Identify which cell holds the provided text, then report its [X, Y] central coordinate. 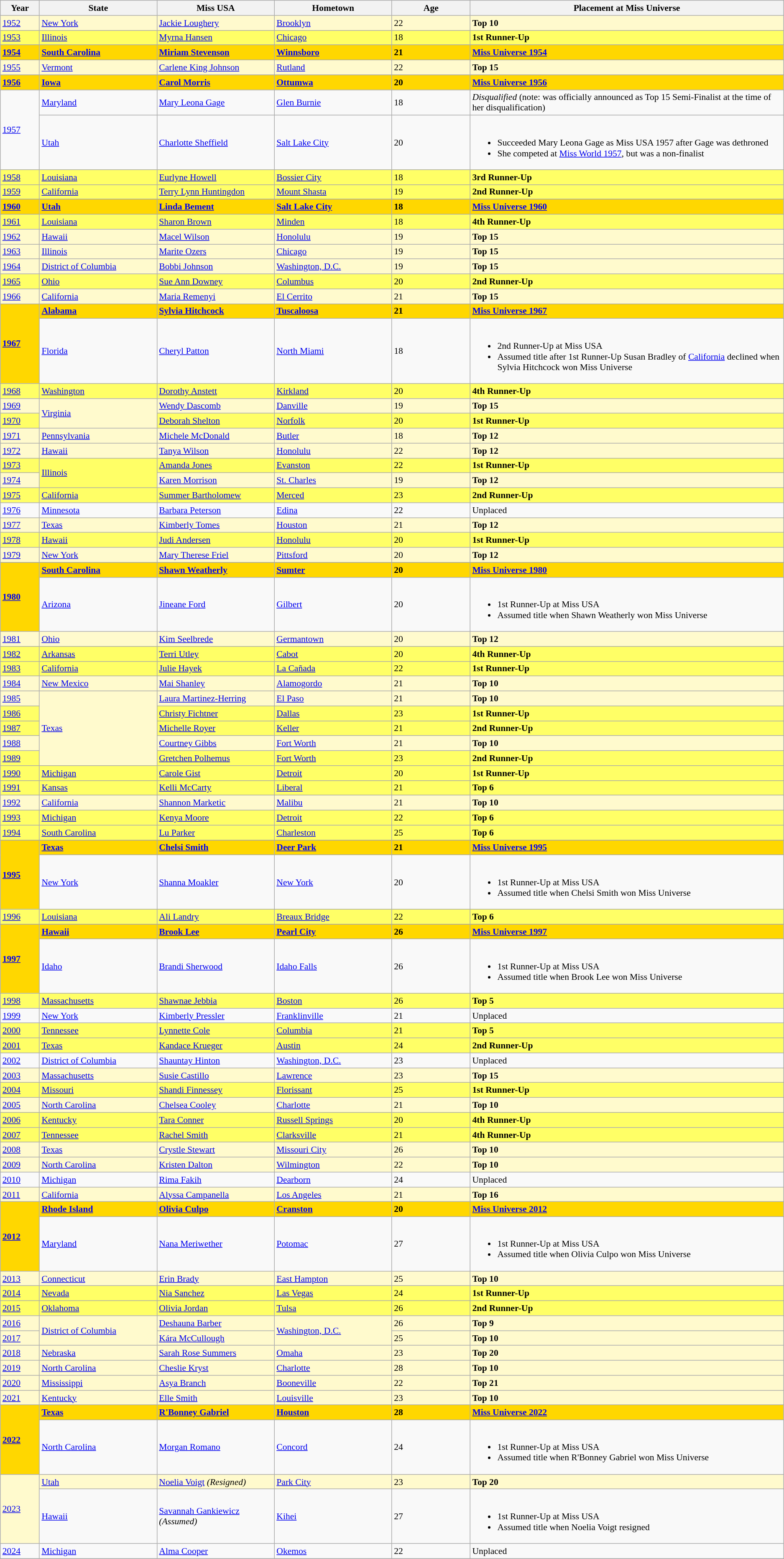
Idaho [98, 966]
Rhode Island [98, 1209]
1967 [20, 344]
Pittsford [333, 555]
Alabama [98, 311]
Mary Therese Friel [216, 555]
Pennsylvania [98, 436]
1992 [20, 803]
1963 [20, 252]
Top 9 [626, 1324]
1965 [20, 281]
1957 [20, 130]
Nevada [98, 1293]
Marite Ozers [216, 252]
1991 [20, 788]
2012 [20, 1236]
Erin Brady [216, 1279]
Linda Bement [216, 207]
Virginia [98, 413]
Omaha [333, 1353]
Minnesota [98, 510]
1973 [20, 465]
1982 [20, 654]
R'Bonney Gabriel [216, 1413]
2011 [20, 1195]
Alyssa Campanella [216, 1195]
1962 [20, 237]
Miss Universe 1954 [626, 53]
2008 [20, 1150]
2009 [20, 1165]
Lu Parker [216, 833]
Iowa [98, 82]
Kimberly Tomes [216, 525]
1988 [20, 744]
Asya Branch [216, 1383]
Breaux Bridge [333, 917]
North Miami [333, 351]
2024 [20, 1551]
Jackie Loughery [216, 23]
2020 [20, 1383]
El Cerrito [333, 296]
Rachel Smith [216, 1135]
1997 [20, 958]
Judi Andersen [216, 540]
Potomac [333, 1244]
2010 [20, 1180]
Danville [333, 406]
Christy Fichtner [216, 713]
Succeeded Mary Leona Gage as Miss USA 1957 after Gage was dethronedShe competed at Miss World 1957, but was a non-finalist [626, 143]
Jineane Ford [216, 604]
Dearborn [333, 1180]
Noelia Voigt (Resigned) [216, 1482]
1978 [20, 540]
Merced [333, 496]
Florissant [333, 1090]
Maria Remenyi [216, 296]
Miss Universe 2012 [626, 1209]
Dallas [333, 713]
2018 [20, 1353]
Booneville [333, 1383]
1985 [20, 699]
Brook Lee [216, 932]
Mount Shasta [333, 192]
Sharon Brown [216, 222]
Deer Park [333, 848]
Mississippi [98, 1383]
Crystle Stewart [216, 1150]
Shandi Finnessey [216, 1090]
Julie Hayek [216, 669]
Miriam Stevenson [216, 53]
Evanston [333, 465]
Carlene King Johnson [216, 68]
1971 [20, 436]
Pearl City [333, 932]
1954 [20, 53]
1st Runner-Up at Miss USAAssumed title when R'Bonney Gabriel won Miss Universe [626, 1447]
Brooklyn [333, 23]
Hometown [333, 8]
1964 [20, 267]
Cheryl Patton [216, 351]
Oklahoma [98, 1309]
Elle Smith [216, 1398]
Chelsea Cooley [216, 1105]
Miss Universe 1956 [626, 82]
Karen Morrison [216, 480]
Kansas [98, 788]
Cranston [333, 1209]
La Cañada [333, 669]
Alamogordo [333, 684]
Miss Universe 2022 [626, 1413]
Top 21 [626, 1383]
Norfolk [333, 421]
Miss Universe 1995 [626, 848]
1989 [20, 758]
2021 [20, 1398]
Olivia Culpo [216, 1209]
Miss USA [216, 8]
Morgan Romano [216, 1447]
Kristen Dalton [216, 1165]
1966 [20, 296]
Bobbi Johnson [216, 267]
1970 [20, 421]
Alma Cooper [216, 1551]
Las Vegas [333, 1293]
Edina [333, 510]
Sylvia Hitchcock [216, 311]
1980 [20, 597]
Cabot [333, 654]
Amanda Jones [216, 465]
2005 [20, 1105]
New Mexico [98, 684]
Miss Universe 1997 [626, 932]
Savannah Gankiewicz (Assumed) [216, 1516]
Connecticut [98, 1279]
Columbia [333, 1031]
1st Runner-Up at Miss USAAssumed title when Brook Lee won Miss Universe [626, 966]
1st Runner-Up at Miss USAAssumed title when Chelsi Smith won Miss Universe [626, 882]
Michele McDonald [216, 436]
Year [20, 8]
East Hampton [333, 1279]
Russell Springs [333, 1120]
Dorothy Anstett [216, 391]
Florida [98, 351]
2015 [20, 1309]
Los Angeles [333, 1195]
1976 [20, 510]
2004 [20, 1090]
1953 [20, 38]
1996 [20, 917]
1956 [20, 82]
Arkansas [98, 654]
Tulsa [333, 1309]
Terry Lynn Huntingdon [216, 192]
Wilmington [333, 1165]
1990 [20, 773]
Boston [333, 1001]
Rutland [333, 68]
1984 [20, 684]
Minden [333, 222]
1998 [20, 1001]
1986 [20, 713]
1983 [20, 669]
1st Runner-Up at Miss USAAssumed title when Shawn Weatherly won Miss Universe [626, 604]
1999 [20, 1016]
Miss Universe 1967 [626, 311]
Shanna Moakler [216, 882]
Tuscaloosa [333, 311]
Mary Leona Gage [216, 103]
Deshauna Barber [216, 1324]
2023 [20, 1509]
Louisville [333, 1398]
Top 16 [626, 1195]
1952 [20, 23]
Kimberly Pressler [216, 1016]
Park City [333, 1482]
Miss Universe 1980 [626, 570]
Susie Castillo [216, 1076]
Carole Gist [216, 773]
Deborah Shelton [216, 421]
El Paso [333, 699]
1987 [20, 728]
Macel Wilson [216, 237]
Columbus [333, 281]
Kirkland [333, 391]
Shannon Marketic [216, 803]
2013 [20, 1279]
Gretchen Polhemus [216, 758]
Brandi Sherwood [216, 966]
Gilbert [333, 604]
Liberal [333, 788]
Laura Martinez-Herring [216, 699]
Placement at Miss Universe [626, 8]
2006 [20, 1120]
Kim Seelbrede [216, 639]
Lawrence [333, 1076]
Nebraska [98, 1353]
Kelli McCarty [216, 788]
2016 [20, 1324]
1958 [20, 177]
Miss Universe 1960 [626, 207]
Germantown [333, 639]
Arizona [98, 604]
1960 [20, 207]
1972 [20, 451]
Tanya Wilson [216, 451]
Glen Burnie [333, 103]
1st Runner-Up at Miss USAAssumed title when Olivia Culpo won Miss Universe [626, 1244]
Sumter [333, 570]
1995 [20, 875]
Shawnae Jebbia [216, 1001]
St. Charles [333, 480]
Bossier City [333, 177]
1961 [20, 222]
Carol Morris [216, 82]
2019 [20, 1368]
Terri Utley [216, 654]
Chelsi Smith [216, 848]
Myrna Hansen [216, 38]
Age [431, 8]
State [98, 8]
2007 [20, 1135]
2002 [20, 1061]
Shawn Weatherly [216, 570]
Mai Shanley [216, 684]
Michelle Royer [216, 728]
Courtney Gibbs [216, 744]
Nia Sanchez [216, 1293]
2000 [20, 1031]
Olivia Jordan [216, 1309]
1974 [20, 480]
Kandace Krueger [216, 1045]
1977 [20, 525]
1979 [20, 555]
Ottumwa [333, 82]
Shauntay Hinton [216, 1061]
Missouri [98, 1090]
Malibu [333, 803]
Sarah Rose Summers [216, 1353]
Winnsboro [333, 53]
1st Runner-Up at Miss USAAssumed title when Noelia Voigt resigned [626, 1516]
Idaho Falls [333, 966]
Franklinville [333, 1016]
Charleston [333, 833]
Kihei [333, 1516]
Sue Ann Downey [216, 281]
Concord [333, 1447]
2001 [20, 1045]
Rima Fakih [216, 1180]
Kenya Moore [216, 818]
2nd Runner-Up at Miss USAAssumed title after 1st Runner-Up Susan Bradley of California declined when Sylvia Hitchcock won Miss Universe [626, 351]
Barbara Peterson [216, 510]
1959 [20, 192]
Keller [333, 728]
Nana Meriwether [216, 1244]
Vermont [98, 68]
Tara Conner [216, 1120]
Cheslie Kryst [216, 1368]
Clarksville [333, 1135]
Ali Landry [216, 917]
Okemos [333, 1551]
3rd Runner-Up [626, 177]
2003 [20, 1076]
Wendy Dascomb [216, 406]
Kára McCullough [216, 1338]
2017 [20, 1338]
Butler [333, 436]
1968 [20, 391]
Summer Bartholomew [216, 496]
Charlotte Sheffield [216, 143]
1969 [20, 406]
1994 [20, 833]
Eurlyne Howell [216, 177]
Washington [98, 391]
1981 [20, 639]
Disqualified (note: was officially announced as Top 15 Semi-Finalist at the time of her disqualification) [626, 103]
1955 [20, 68]
1975 [20, 496]
Lynnette Cole [216, 1031]
2022 [20, 1439]
2014 [20, 1293]
1993 [20, 818]
Missouri City [333, 1150]
Austin [333, 1045]
